Extract the (X, Y) coordinate from the center of the cell holding the provided text.  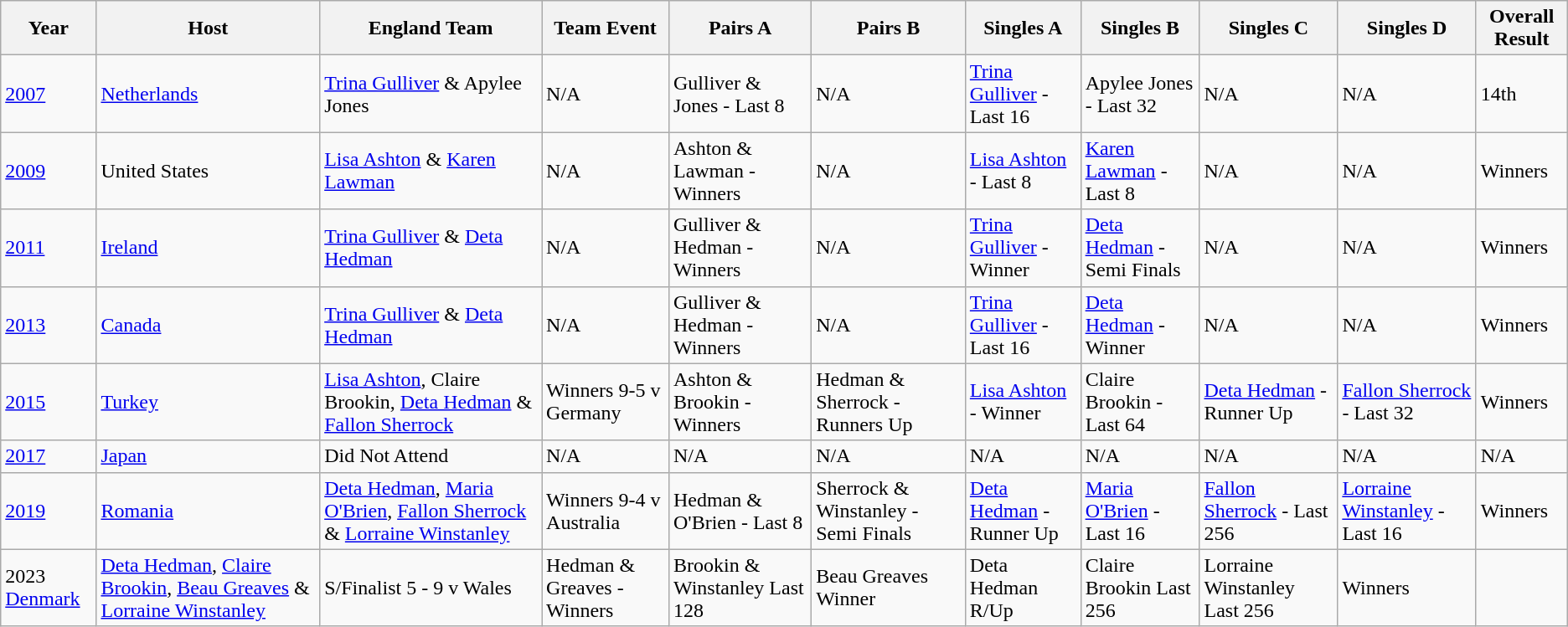
Singles D (1407, 28)
S/Finalist 5 - 9 v Wales (431, 588)
Team Event (606, 28)
2019 (49, 511)
Deta Hedman, Claire Brookin, Beau Greaves & Lorraine Winstanley (208, 588)
Deta Hedman R/Up (1023, 588)
Beau Greaves Winner (889, 588)
Hedman & O'Brien - Last 8 (740, 511)
Turkey (208, 402)
Singles C (1268, 28)
Lisa Ashton & Karen Lawman (431, 171)
Maria O'Brien - Last 16 (1140, 511)
2023 Denmark (49, 588)
Host (208, 28)
Deta Hedman - Semi Finals (1140, 248)
Ashton & Brookin - Winners (740, 402)
2011 (49, 248)
Japan (208, 456)
Netherlands (208, 94)
2017 (49, 456)
Overall Result (1521, 28)
Did Not Attend (431, 456)
2009 (49, 171)
Sherrock & Winstanley - Semi Finals (889, 511)
Trina Gulliver - Winner (1023, 248)
Pairs B (889, 28)
Hedman & Greaves - Winners (606, 588)
Gulliver & Jones - Last 8 (740, 94)
Lorraine Winstanley Last 256 (1268, 588)
Romania (208, 511)
2007 (49, 94)
Karen Lawman - Last 8 (1140, 171)
Singles A (1023, 28)
2015 (49, 402)
Year (49, 28)
Fallon Sherrock - Last 256 (1268, 511)
Lisa Ashton - Winner (1023, 402)
Ireland (208, 248)
Canada (208, 325)
Fallon Sherrock - Last 32 (1407, 402)
Winners 9-5 v Germany (606, 402)
Pairs A (740, 28)
Apylee Jones - Last 32 (1140, 94)
Lorraine Winstanley - Last 16 (1407, 511)
Deta Hedman - Winner (1140, 325)
Singles B (1140, 28)
England Team (431, 28)
Lisa Ashton, Claire Brookin, Deta Hedman & Fallon Sherrock (431, 402)
Claire Brookin - Last 64 (1140, 402)
14th (1521, 94)
United States (208, 171)
Brookin & Winstanley Last 128 (740, 588)
Lisa Ashton - Last 8 (1023, 171)
Ashton & Lawman - Winners (740, 171)
Hedman & Sherrock - Runners Up (889, 402)
Claire Brookin Last 256 (1140, 588)
Winners 9-4 v Australia (606, 511)
Deta Hedman, Maria O'Brien, Fallon Sherrock & Lorraine Winstanley (431, 511)
Trina Gulliver & Apylee Jones (431, 94)
2013 (49, 325)
